Search for the cell housing the specified text and yield its [x, y] center coordinate. 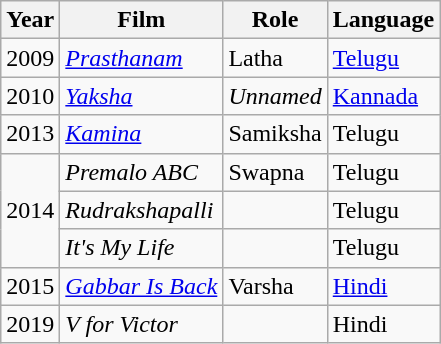
2010 [30, 96]
Latha [275, 58]
Unnamed [275, 96]
Premalo ABC [142, 172]
2019 [30, 324]
Kannada [383, 96]
Film [142, 20]
Varsha [275, 286]
2009 [30, 58]
Prasthanam [142, 58]
Swapna [275, 172]
Kamina [142, 134]
Year [30, 20]
Yaksha [142, 96]
Samiksha [275, 134]
Rudrakshapalli [142, 210]
2014 [30, 210]
It's My Life [142, 248]
2015 [30, 286]
Role [275, 20]
2013 [30, 134]
V for Victor [142, 324]
Language [383, 20]
Gabbar Is Back [142, 286]
